Return [X, Y] of the center of cell containing provided text 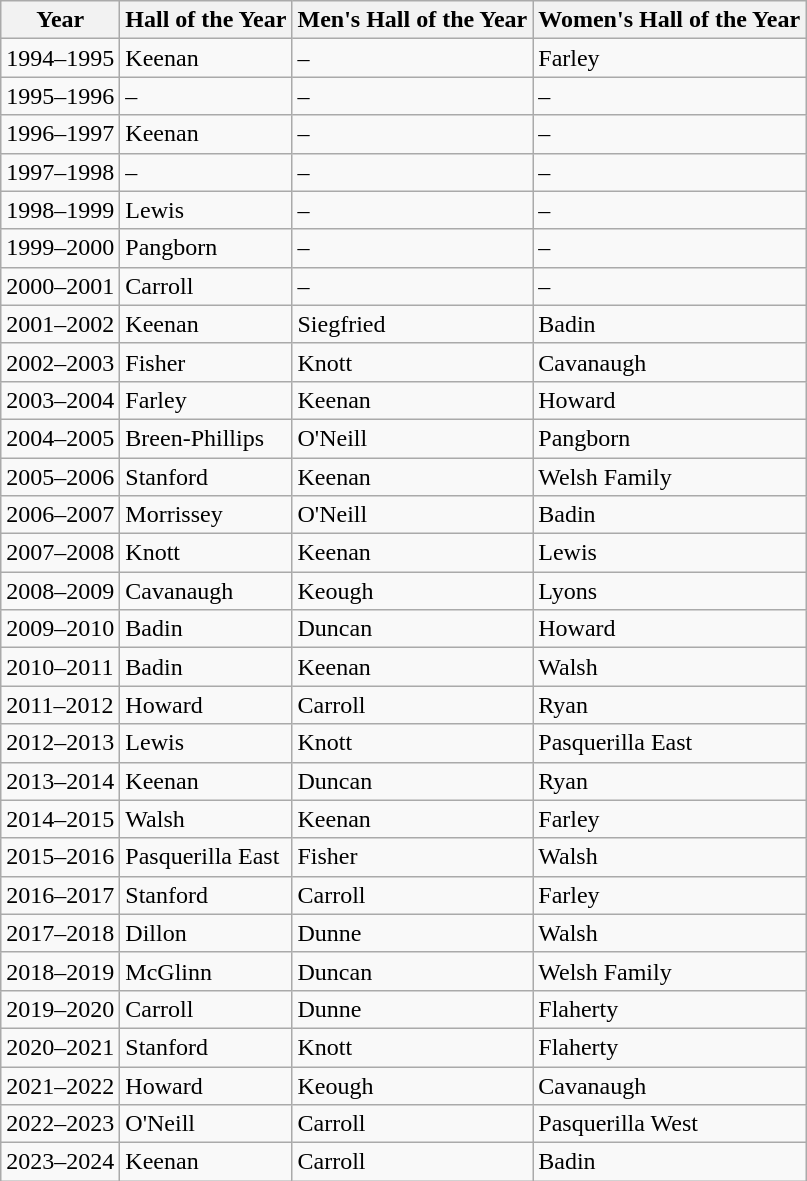
2015–2016 [60, 857]
Pasquerilla West [670, 1124]
2010–2011 [60, 667]
2021–2022 [60, 1085]
Hall of the Year [206, 20]
2011–2012 [60, 705]
2016–2017 [60, 895]
McGlinn [206, 971]
2006–2007 [60, 515]
Breen-Phillips [206, 438]
Men's Hall of the Year [412, 20]
2023–2024 [60, 1162]
Lyons [670, 591]
2019–2020 [60, 1009]
2004–2005 [60, 438]
1998–1999 [60, 210]
2014–2015 [60, 819]
1997–1998 [60, 172]
2000–2001 [60, 286]
Siegfried [412, 324]
2001–2002 [60, 324]
2005–2006 [60, 477]
2007–2008 [60, 553]
1994–1995 [60, 58]
Morrissey [206, 515]
2017–2018 [60, 933]
2022–2023 [60, 1124]
2020–2021 [60, 1047]
2002–2003 [60, 362]
2003–2004 [60, 400]
2018–2019 [60, 971]
Women's Hall of the Year [670, 20]
Dillon [206, 933]
1996–1997 [60, 134]
2009–2010 [60, 629]
2013–2014 [60, 781]
1999–2000 [60, 248]
2012–2013 [60, 743]
1995–1996 [60, 96]
2008–2009 [60, 591]
Year [60, 20]
